Provide the (x, y) coordinate of the cell's center where the given text is located.  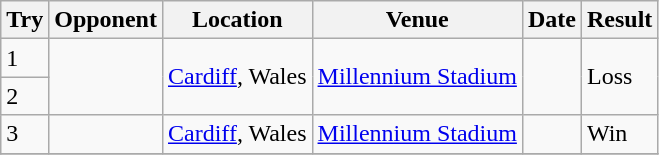
Opponent (106, 20)
Venue (417, 20)
Location (237, 20)
2 (25, 96)
Win (619, 134)
1 (25, 58)
3 (25, 134)
Date (552, 20)
Try (25, 20)
Result (619, 20)
Loss (619, 77)
